Scan for the cell matching the given text and deliver its [x, y] coordinate at center. 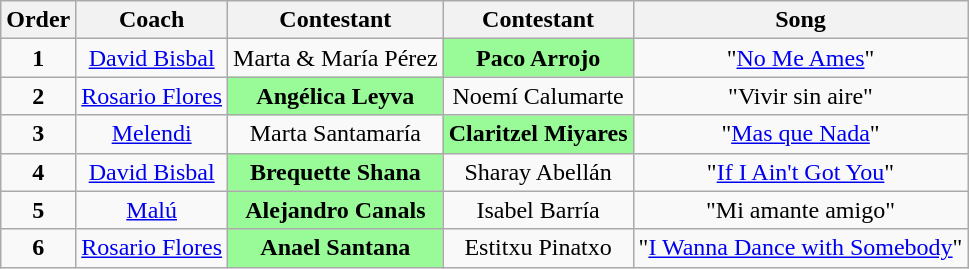
Marta & María Pérez [336, 58]
Marta Santamaría [336, 134]
"Vivir sin aire" [800, 96]
"Mas que Nada" [800, 134]
Paco Arrojo [538, 58]
Anael Santana [336, 248]
Order [38, 20]
2 [38, 96]
Song [800, 20]
"No Me Ames" [800, 58]
Melendi [152, 134]
Sharay Abellán [538, 172]
5 [38, 210]
Brequette Shana [336, 172]
Noemí Calumarte [538, 96]
Claritzel Miyares [538, 134]
"Mi amante amigo" [800, 210]
1 [38, 58]
"If I Ain't Got You" [800, 172]
4 [38, 172]
6 [38, 248]
Isabel Barría [538, 210]
"I Wanna Dance with Somebody" [800, 248]
Alejandro Canals [336, 210]
Angélica Leyva [336, 96]
3 [38, 134]
Coach [152, 20]
Malú [152, 210]
Estitxu Pinatxo [538, 248]
